Identify which cell holds the provided text, then report its (X, Y) central coordinate. 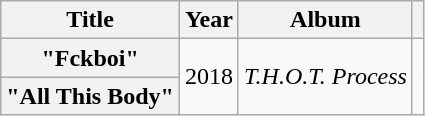
Title (90, 20)
T.H.O.T. Process (325, 77)
"All This Body" (90, 96)
Album (325, 20)
Year (208, 20)
2018 (208, 77)
"Fckboi" (90, 58)
